Locate the cell with the specified text and output its (x, y) center coordinate. 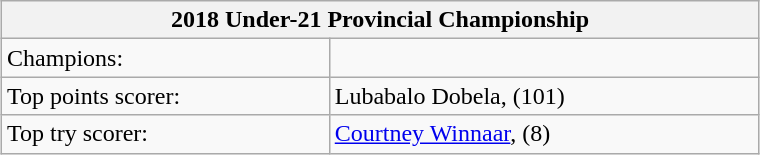
2018 Under-21 Provincial Championship (380, 20)
Lubabalo Dobela, (101) (544, 96)
Champions: (166, 58)
Top try scorer: (166, 134)
Top points scorer: (166, 96)
Courtney Winnaar, (8) (544, 134)
